Scan for the cell matching the given text and deliver its (x, y) coordinate at center. 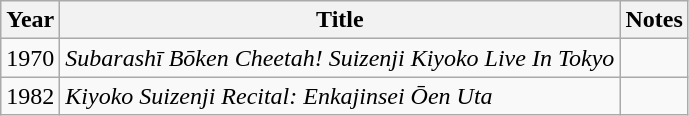
Subarashī Bōken Cheetah! Suizenji Kiyoko Live In Tokyo (340, 58)
Notes (654, 20)
Kiyoko Suizenji Recital: Enkajinsei Ōen Uta (340, 96)
1970 (30, 58)
Title (340, 20)
1982 (30, 96)
Year (30, 20)
